Extract the [x, y] coordinate from the center of the cell holding the provided text.  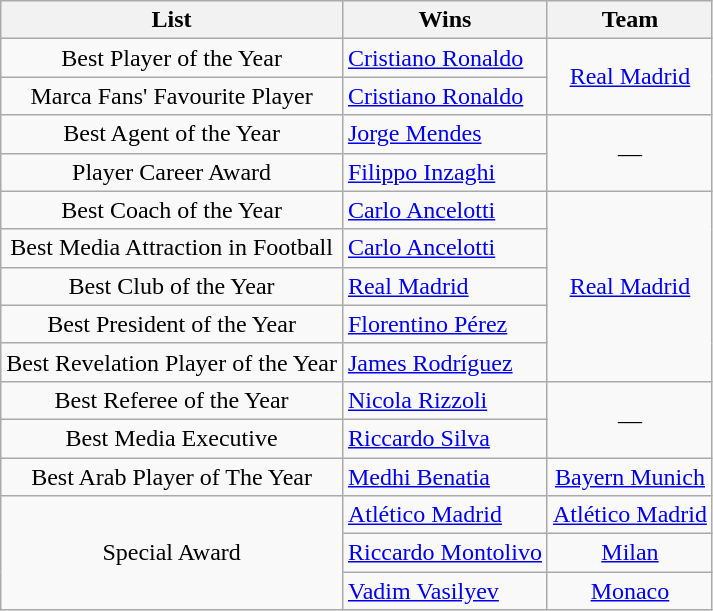
Best Media Attraction in Football [172, 248]
Bayern Munich [630, 477]
Best President of the Year [172, 324]
Filippo Inzaghi [444, 172]
Best Club of the Year [172, 286]
Player Career Award [172, 172]
Riccardo Montolivo [444, 553]
Best Player of the Year [172, 58]
Wins [444, 20]
Vadim Vasilyev [444, 591]
Jorge Mendes [444, 134]
Team [630, 20]
Marca Fans' Favourite Player [172, 96]
Milan [630, 553]
Florentino Pérez [444, 324]
Best Revelation Player of the Year [172, 362]
Nicola Rizzoli [444, 400]
Best Media Executive [172, 438]
Monaco [630, 591]
Best Arab Player of The Year [172, 477]
James Rodríguez [444, 362]
Best Agent of the Year [172, 134]
Best Referee of the Year [172, 400]
List [172, 20]
Special Award [172, 553]
Best Coach of the Year [172, 210]
Riccardo Silva [444, 438]
Medhi Benatia [444, 477]
